Scan for the cell matching the given text and deliver its [X, Y] coordinate at center. 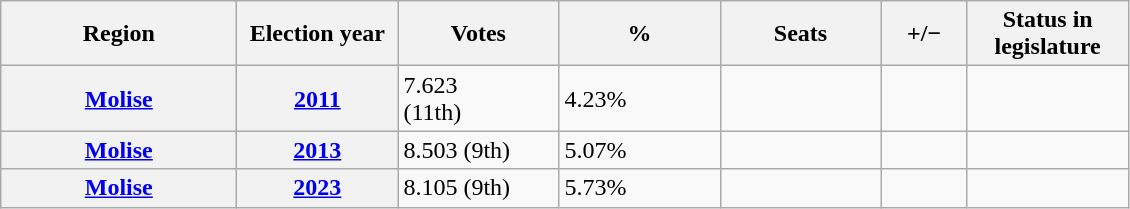
+/− [924, 34]
Seats [800, 34]
2023 [318, 188]
2011 [318, 98]
4.23% [640, 98]
5.73% [640, 188]
8.503 (9th) [478, 150]
Election year [318, 34]
7.623(11th) [478, 98]
Votes [478, 34]
8.105 (9th) [478, 188]
% [640, 34]
Status in legislature [1048, 34]
Region [119, 34]
5.07% [640, 150]
2013 [318, 150]
